For the text-containing cell, return its midpoint in [X, Y] coordinate format. 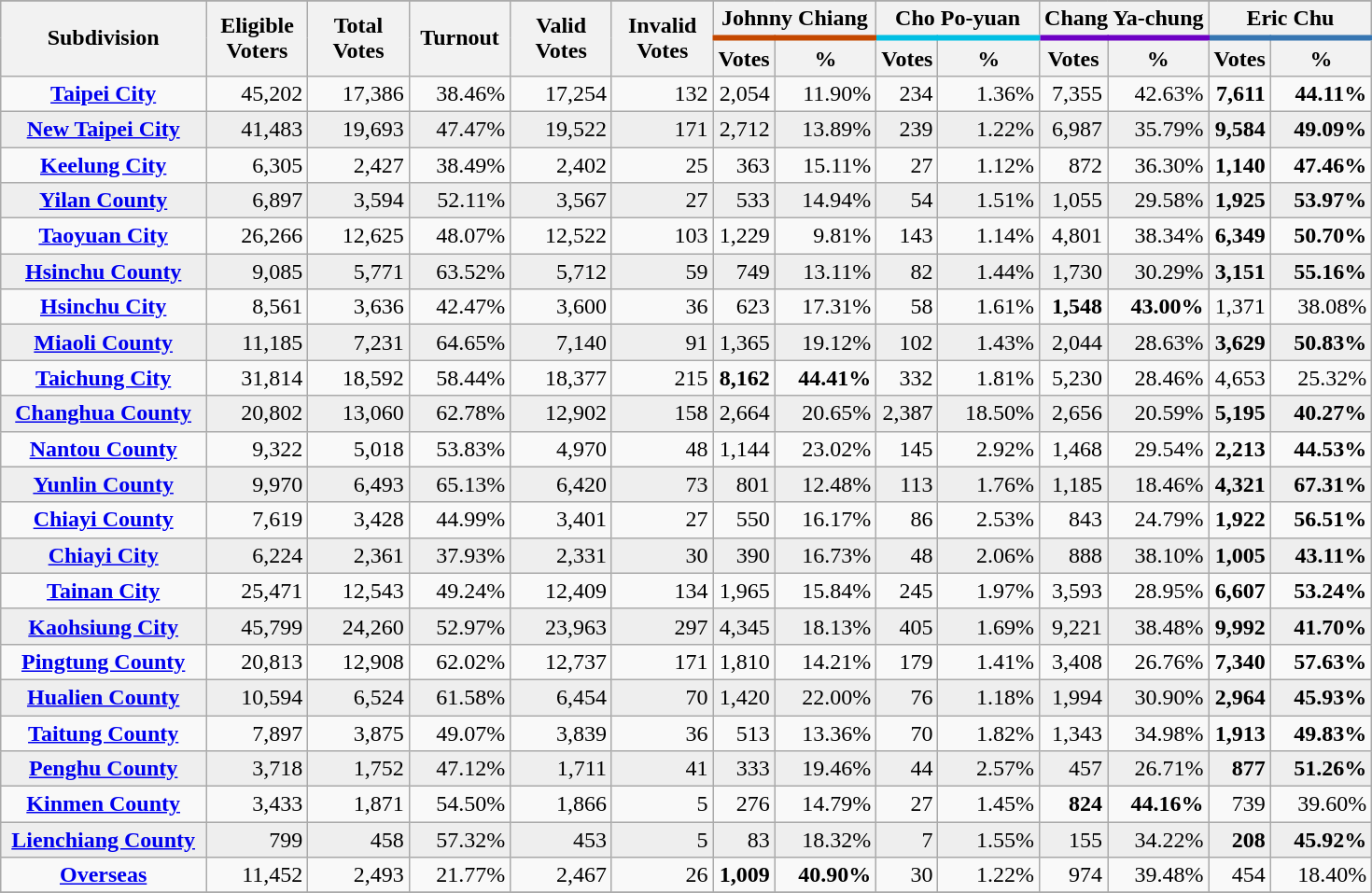
57.32% [459, 840]
8,162 [744, 378]
44.99% [459, 520]
234 [907, 93]
297 [663, 626]
3,401 [562, 520]
1.82% [989, 733]
1,365 [744, 342]
23.02% [825, 449]
Chiayi City [103, 555]
12,908 [358, 662]
13.36% [825, 733]
65.13% [459, 484]
2,054 [744, 93]
Taipei City [103, 93]
83 [744, 840]
155 [1073, 840]
132 [663, 93]
1,810 [744, 662]
1,371 [1239, 307]
6,454 [562, 697]
Invalid Votes [663, 39]
9,085 [258, 272]
15.11% [825, 165]
Valid Votes [562, 39]
6,349 [1239, 236]
44.41% [825, 378]
3,629 [1239, 342]
34.98% [1159, 733]
9,221 [1073, 626]
Taoyuan City [103, 236]
19,693 [358, 129]
103 [663, 236]
40.90% [825, 875]
Changhua County [103, 413]
6,305 [258, 165]
3,428 [358, 520]
39.60% [1322, 804]
29.58% [1159, 201]
1,420 [744, 697]
390 [744, 555]
1.55% [989, 840]
38.48% [1159, 626]
2,712 [744, 129]
20.65% [825, 413]
1,965 [744, 591]
Yunlin County [103, 484]
Pingtung County [103, 662]
1,055 [1073, 201]
51.26% [1322, 769]
49.24% [459, 591]
1.81% [989, 378]
49.07% [459, 733]
38.49% [459, 165]
2,044 [1073, 342]
52.11% [459, 201]
1,185 [1073, 484]
53.97% [1322, 201]
18,592 [358, 378]
134 [663, 591]
1.76% [989, 484]
34.22% [1159, 840]
37.93% [459, 555]
1,009 [744, 875]
44.16% [1159, 804]
239 [907, 129]
877 [1239, 769]
63.52% [459, 272]
12,409 [562, 591]
Johnny Chiang [795, 20]
28.63% [1159, 342]
245 [907, 591]
18.13% [825, 626]
2.57% [989, 769]
36.30% [1159, 165]
974 [1073, 875]
145 [907, 449]
64.65% [459, 342]
62.78% [459, 413]
38.46% [459, 93]
3,408 [1073, 662]
1,925 [1239, 201]
14.21% [825, 662]
1,140 [1239, 165]
9,970 [258, 484]
44.11% [1322, 93]
2,387 [907, 413]
739 [1239, 804]
799 [258, 840]
42.47% [459, 307]
4,970 [562, 449]
3,600 [562, 307]
49.83% [1322, 733]
2,213 [1239, 449]
6,524 [358, 697]
20.59% [1159, 413]
82 [907, 272]
35.79% [1159, 129]
12,522 [562, 236]
49.09% [1322, 129]
11,452 [258, 875]
3,636 [358, 307]
24.79% [1159, 520]
824 [1073, 804]
143 [907, 236]
458 [358, 840]
7 [907, 840]
1.43% [989, 342]
5,195 [1239, 413]
Eligible Voters [258, 39]
16.17% [825, 520]
7,340 [1239, 662]
44 [907, 769]
Hualien County [103, 697]
6,493 [358, 484]
76 [907, 697]
16.73% [825, 555]
56.51% [1322, 520]
843 [1073, 520]
623 [744, 307]
38.08% [1322, 307]
3,718 [258, 769]
31,814 [258, 378]
6,420 [562, 484]
Nantou County [103, 449]
4,801 [1073, 236]
102 [907, 342]
30.29% [1159, 272]
9.81% [825, 236]
10,594 [258, 697]
3,593 [1073, 591]
1,922 [1239, 520]
Miaoli County [103, 342]
45,799 [258, 626]
14.94% [825, 201]
45.93% [1322, 697]
12,543 [358, 591]
50.70% [1322, 236]
18,377 [562, 378]
1,730 [1073, 272]
58 [907, 307]
1.44% [989, 272]
53.83% [459, 449]
513 [744, 733]
Turnout [459, 39]
73 [663, 484]
Subdivision [103, 39]
Taichung City [103, 378]
7,140 [562, 342]
11,185 [258, 342]
18.50% [989, 413]
Overseas [103, 875]
1.69% [989, 626]
533 [744, 201]
26,266 [258, 236]
Penghu County [103, 769]
38.10% [1159, 555]
179 [907, 662]
28.46% [1159, 378]
12,902 [562, 413]
13,060 [358, 413]
57.63% [1322, 662]
14.79% [825, 804]
7,355 [1073, 93]
12.48% [825, 484]
13.89% [825, 129]
12,625 [358, 236]
86 [907, 520]
1.36% [989, 93]
54.50% [459, 804]
9,584 [1239, 129]
45.92% [1322, 840]
54 [907, 201]
39.48% [1159, 875]
Eric Chu [1290, 20]
2.06% [989, 555]
22.00% [825, 697]
3,433 [258, 804]
2,402 [562, 165]
3,875 [358, 733]
4,345 [744, 626]
6,607 [1239, 591]
41,483 [258, 129]
1.51% [989, 201]
1,229 [744, 236]
38.34% [1159, 236]
457 [1073, 769]
24,260 [358, 626]
6,897 [258, 201]
18.32% [825, 840]
3,567 [562, 201]
Hsinchu City [103, 307]
1.61% [989, 307]
11.90% [825, 93]
Chang Ya-chung [1125, 20]
7,897 [258, 733]
7,231 [358, 342]
405 [907, 626]
215 [663, 378]
59 [663, 272]
Taitung County [103, 733]
1.45% [989, 804]
55.16% [1322, 272]
61.58% [459, 697]
12,737 [562, 662]
20,802 [258, 413]
15.84% [825, 591]
17,386 [358, 93]
26.76% [1159, 662]
332 [907, 378]
25,471 [258, 591]
58.44% [459, 378]
3,594 [358, 201]
50.83% [1322, 342]
4,321 [1239, 484]
91 [663, 342]
Kaohsiung City [103, 626]
2,664 [744, 413]
Chiayi County [103, 520]
158 [663, 413]
19.12% [825, 342]
44.53% [1322, 449]
42.63% [1159, 93]
47.46% [1322, 165]
New Taipei City [103, 129]
749 [744, 272]
28.95% [1159, 591]
18.46% [1159, 484]
2.92% [989, 449]
23,963 [562, 626]
1.18% [989, 697]
Kinmen County [103, 804]
5,018 [358, 449]
67.31% [1322, 484]
25 [663, 165]
2,427 [358, 165]
6,987 [1073, 129]
1,752 [358, 769]
13.11% [825, 272]
21.77% [459, 875]
1.12% [989, 165]
2,964 [1239, 697]
43.00% [1159, 307]
Lienchiang County [103, 840]
5,771 [358, 272]
53.24% [1322, 591]
62.02% [459, 662]
Tainan City [103, 591]
45,202 [258, 93]
7,619 [258, 520]
1,913 [1239, 733]
19,522 [562, 129]
1,144 [744, 449]
3,839 [562, 733]
40.27% [1322, 413]
9,992 [1239, 626]
3,151 [1239, 272]
18.40% [1322, 875]
20,813 [258, 662]
1,005 [1239, 555]
2,361 [358, 555]
47.12% [459, 769]
1,871 [358, 804]
208 [1239, 840]
113 [907, 484]
Total Votes [358, 39]
1,994 [1073, 697]
48.07% [459, 236]
1.41% [989, 662]
1,711 [562, 769]
17,254 [562, 93]
25.32% [1322, 378]
52.97% [459, 626]
454 [1239, 875]
8,561 [258, 307]
1.97% [989, 591]
30.90% [1159, 697]
Cho Po-yuan [958, 20]
Hsinchu County [103, 272]
333 [744, 769]
9,322 [258, 449]
2.53% [989, 520]
43.11% [1322, 555]
1.14% [989, 236]
2,331 [562, 555]
5,712 [562, 272]
17.31% [825, 307]
801 [744, 484]
7,611 [1239, 93]
2,656 [1073, 413]
41 [663, 769]
4,653 [1239, 378]
888 [1073, 555]
41.70% [1322, 626]
1,548 [1073, 307]
1,468 [1073, 449]
2,493 [358, 875]
363 [744, 165]
26.71% [1159, 769]
26 [663, 875]
1,343 [1073, 733]
Yilan County [103, 201]
550 [744, 520]
453 [562, 840]
47.47% [459, 129]
2,467 [562, 875]
1,866 [562, 804]
6,224 [258, 555]
29.54% [1159, 449]
276 [744, 804]
19.46% [825, 769]
872 [1073, 165]
Keelung City [103, 165]
5,230 [1073, 378]
